Search for the cell housing the specified text and yield its [x, y] center coordinate. 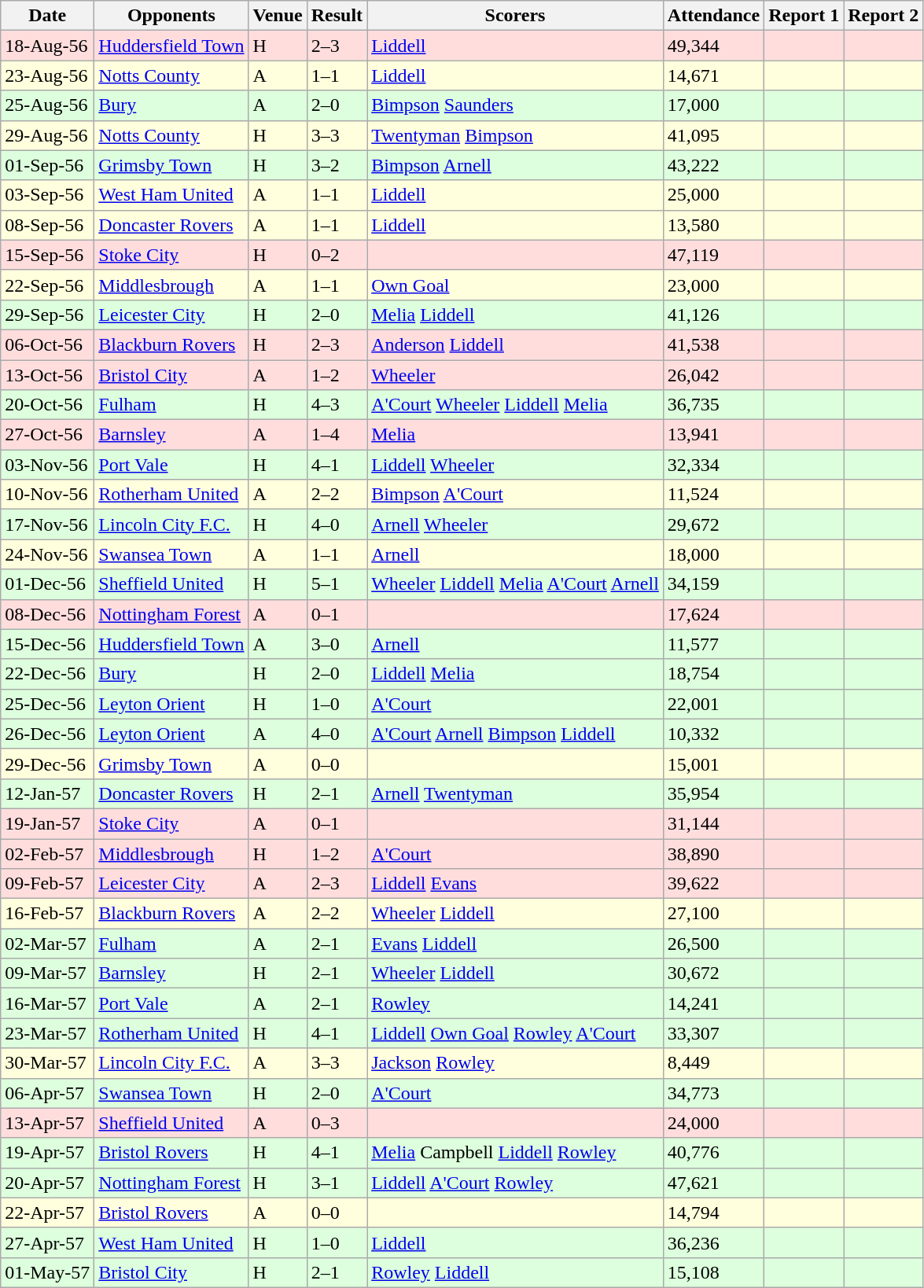
30-Mar-57 [47, 1063]
09-Feb-57 [47, 884]
Liddell Own Goal Rowley A'Court [516, 1033]
Venue [278, 16]
25,000 [713, 195]
Date [47, 16]
34,773 [713, 1093]
22-Sep-56 [47, 285]
Bimpson Arnell [516, 165]
Melia Campbell Liddell Rowley [516, 1153]
47,119 [713, 255]
08-Sep-56 [47, 225]
23,000 [713, 285]
25-Dec-56 [47, 704]
26,500 [713, 944]
1–4 [337, 435]
Report 1 [804, 16]
49,344 [713, 46]
11,577 [713, 644]
24-Nov-56 [47, 554]
8,449 [713, 1063]
06-Oct-56 [47, 344]
4–3 [337, 405]
A'Court Wheeler Liddell Melia [516, 405]
36,735 [713, 405]
22,001 [713, 704]
15-Dec-56 [47, 644]
16-Mar-57 [47, 1003]
22-Apr-57 [47, 1213]
Report 2 [884, 16]
25-Aug-56 [47, 105]
33,307 [713, 1033]
18,000 [713, 554]
Liddell Evans [516, 884]
Liddell Wheeler [516, 465]
17,624 [713, 614]
02-Mar-57 [47, 944]
01-May-57 [47, 1272]
14,671 [713, 75]
27-Oct-56 [47, 435]
Arnell Twentyman [516, 793]
0–2 [337, 255]
36,236 [713, 1242]
02-Feb-57 [47, 853]
03-Nov-56 [47, 465]
Own Goal [516, 285]
15-Sep-56 [47, 255]
03-Sep-56 [47, 195]
Scorers [516, 16]
38,890 [713, 853]
26-Dec-56 [47, 734]
Wheeler [516, 375]
24,000 [713, 1123]
10,332 [713, 734]
Opponents [171, 16]
14,794 [713, 1213]
Jackson Rowley [516, 1063]
Wheeler Liddell Melia A'Court Arnell [516, 584]
26,042 [713, 375]
34,159 [713, 584]
13-Apr-57 [47, 1123]
19-Jan-57 [47, 823]
40,776 [713, 1153]
11,524 [713, 495]
06-Apr-57 [47, 1093]
18,754 [713, 674]
Arnell Wheeler [516, 524]
30,672 [713, 973]
5–1 [337, 584]
22-Dec-56 [47, 674]
41,538 [713, 344]
17-Nov-56 [47, 524]
3–2 [337, 165]
47,621 [713, 1183]
Liddell Melia [516, 674]
A'Court Arnell Bimpson Liddell [516, 734]
17,000 [713, 105]
16-Feb-57 [47, 914]
29-Aug-56 [47, 135]
01-Sep-56 [47, 165]
35,954 [713, 793]
18-Aug-56 [47, 46]
3–1 [337, 1183]
31,144 [713, 823]
13-Oct-56 [47, 375]
39,622 [713, 884]
29,672 [713, 524]
Bimpson A'Court [516, 495]
27,100 [713, 914]
43,222 [713, 165]
Melia [516, 435]
Melia Liddell [516, 315]
12-Jan-57 [47, 793]
Evans Liddell [516, 944]
13,941 [713, 435]
32,334 [713, 465]
15,108 [713, 1272]
19-Apr-57 [47, 1153]
15,001 [713, 764]
20-Oct-56 [47, 405]
29-Sep-56 [47, 315]
27-Apr-57 [47, 1242]
Anderson Liddell [516, 344]
Attendance [713, 16]
Bimpson Saunders [516, 105]
09-Mar-57 [47, 973]
0–3 [337, 1123]
Liddell A'Court Rowley [516, 1183]
Result [337, 16]
20-Apr-57 [47, 1183]
08-Dec-56 [47, 614]
41,126 [713, 315]
Twentyman Bimpson [516, 135]
Rowley Liddell [516, 1272]
10-Nov-56 [47, 495]
14,241 [713, 1003]
29-Dec-56 [47, 764]
23-Mar-57 [47, 1033]
01-Dec-56 [47, 584]
41,095 [713, 135]
23-Aug-56 [47, 75]
3–0 [337, 644]
Rowley [516, 1003]
13,580 [713, 225]
